Return [X, Y] of the center of cell containing provided text 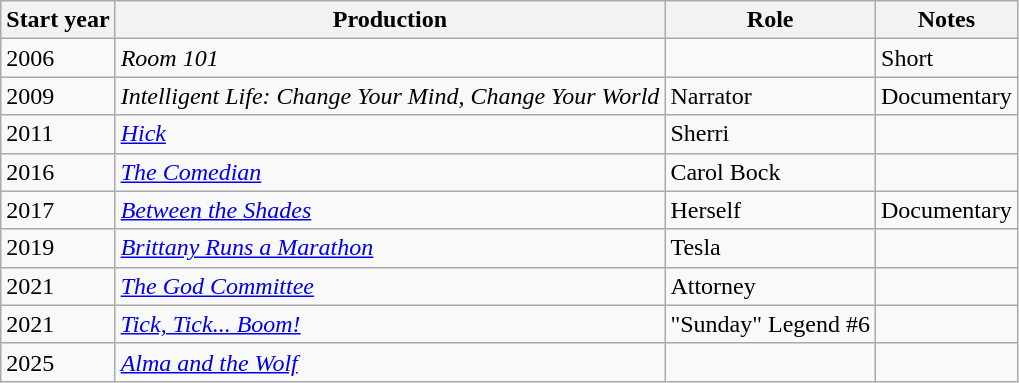
Attorney [770, 286]
2025 [58, 362]
Short [947, 58]
2011 [58, 134]
Alma and the Wolf [390, 362]
2017 [58, 210]
Intelligent Life: Change Your Mind, Change Your World [390, 96]
Herself [770, 210]
Start year [58, 20]
Room 101 [390, 58]
2019 [58, 248]
2006 [58, 58]
The Comedian [390, 172]
Narrator [770, 96]
Brittany Runs a Marathon [390, 248]
Between the Shades [390, 210]
2009 [58, 96]
Production [390, 20]
Tesla [770, 248]
The God Committee [390, 286]
Tick, Tick... Boom! [390, 324]
2016 [58, 172]
"Sunday" Legend #6 [770, 324]
Hick [390, 134]
Sherri [770, 134]
Carol Bock [770, 172]
Role [770, 20]
Notes [947, 20]
